Identify which cell holds the provided text, then report its (X, Y) central coordinate. 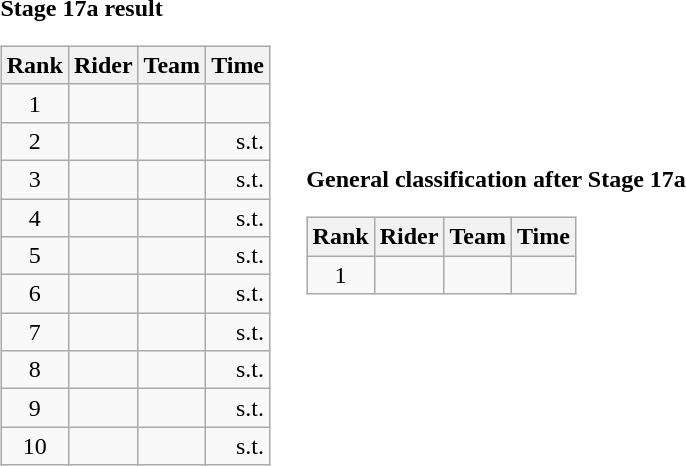
6 (34, 294)
7 (34, 332)
2 (34, 141)
5 (34, 256)
8 (34, 370)
3 (34, 179)
4 (34, 217)
9 (34, 408)
10 (34, 446)
